For the text-containing cell, return its midpoint in [x, y] coordinate format. 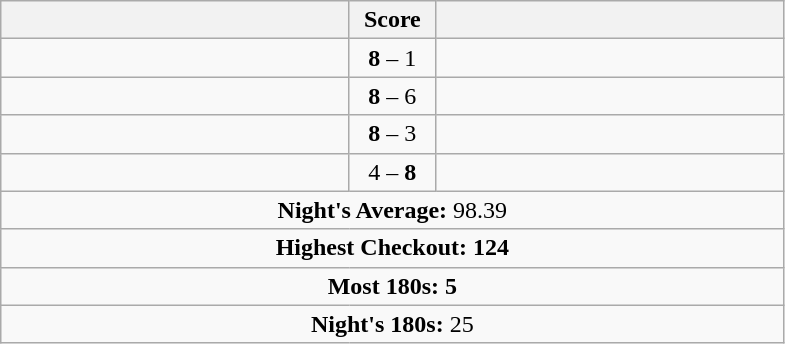
Highest Checkout: 124 [392, 248]
4 – 8 [392, 172]
8 – 3 [392, 134]
Night's 180s: 25 [392, 324]
8 – 1 [392, 58]
Score [392, 20]
Most 180s: 5 [392, 286]
8 – 6 [392, 96]
Night's Average: 98.39 [392, 210]
